Find where the given text appears and provide that cell's center as [X, Y] coordinate. 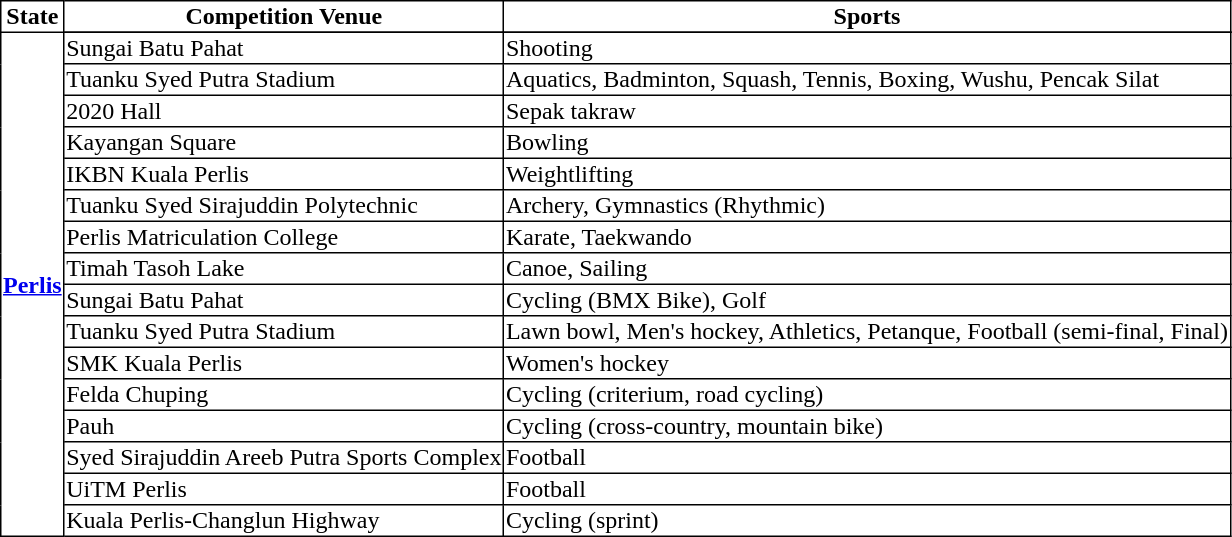
UiTM Perlis [284, 489]
Aquatics, Badminton, Squash, Tennis, Boxing, Wushu, Pencak Silat [867, 80]
Canoe, Sailing [867, 269]
Sepak takraw [867, 111]
Cycling (cross-country, mountain bike) [867, 426]
IKBN Kuala Perlis [284, 174]
Archery, Gymnastics (Rhythmic) [867, 206]
Kuala Perlis-Changlun Highway [284, 521]
Women's hockey [867, 363]
Weightlifting [867, 174]
Perlis [32, 284]
Syed Sirajuddin Areeb Putra Sports Complex [284, 458]
2020 Hall [284, 111]
Bowling [867, 143]
Competition Venue [284, 17]
Karate, Taekwando [867, 237]
Timah Tasoh Lake [284, 269]
SMK Kuala Perlis [284, 363]
Sports [867, 17]
Pauh [284, 426]
Cycling (BMX Bike), Golf [867, 300]
Tuanku Syed Sirajuddin Polytechnic [284, 206]
Felda Chuping [284, 395]
Shooting [867, 48]
Kayangan Square [284, 143]
Perlis Matriculation College [284, 237]
State [32, 17]
Cycling (sprint) [867, 521]
Cycling (criterium, road cycling) [867, 395]
Lawn bowl, Men's hockey, Athletics, Petanque, Football (semi-final, Final) [867, 332]
